Determine the [X, Y] coordinate at the center of the cell enclosing the given text.  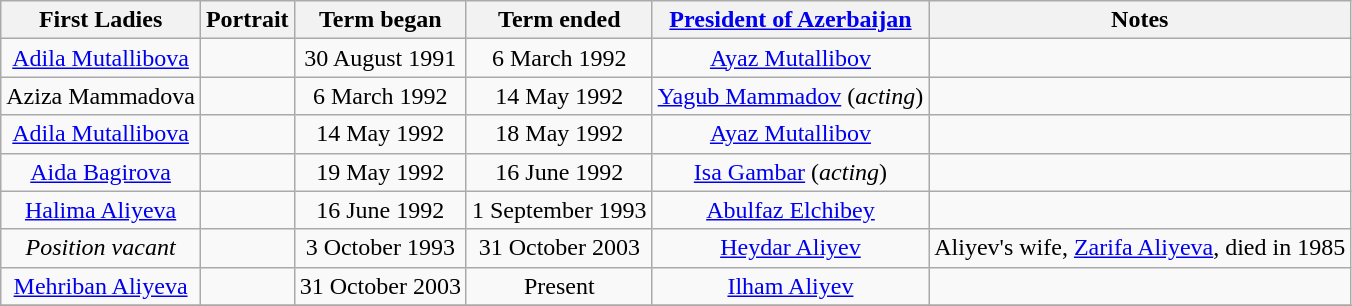
Abulfaz Elchibey [790, 210]
1 September 1993 [559, 210]
First Ladies [101, 20]
30 August 1991 [380, 58]
Halima Aliyeva [101, 210]
Aida Bagirova [101, 172]
Ilham Aliyev [790, 286]
Heydar Aliyev [790, 248]
19 May 1992 [380, 172]
Isa Gambar (acting) [790, 172]
Aziza Mammadova [101, 96]
Yagub Mammadov (acting) [790, 96]
Present [559, 286]
Position vacant [101, 248]
Aliyev's wife, Zarifa Aliyeva, died in 1985 [1140, 248]
18 May 1992 [559, 134]
Portrait [247, 20]
Term began [380, 20]
Mehriban Aliyeva [101, 286]
3 October 1993 [380, 248]
Notes [1140, 20]
President of Azerbaijan [790, 20]
Term ended [559, 20]
